Provide the (x, y) coordinate of the cell's center where the given text is located.  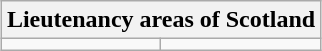
Lieutenancy areas of Scotland (160, 20)
